Determine the [X, Y] coordinate at the center of the cell enclosing the given text.  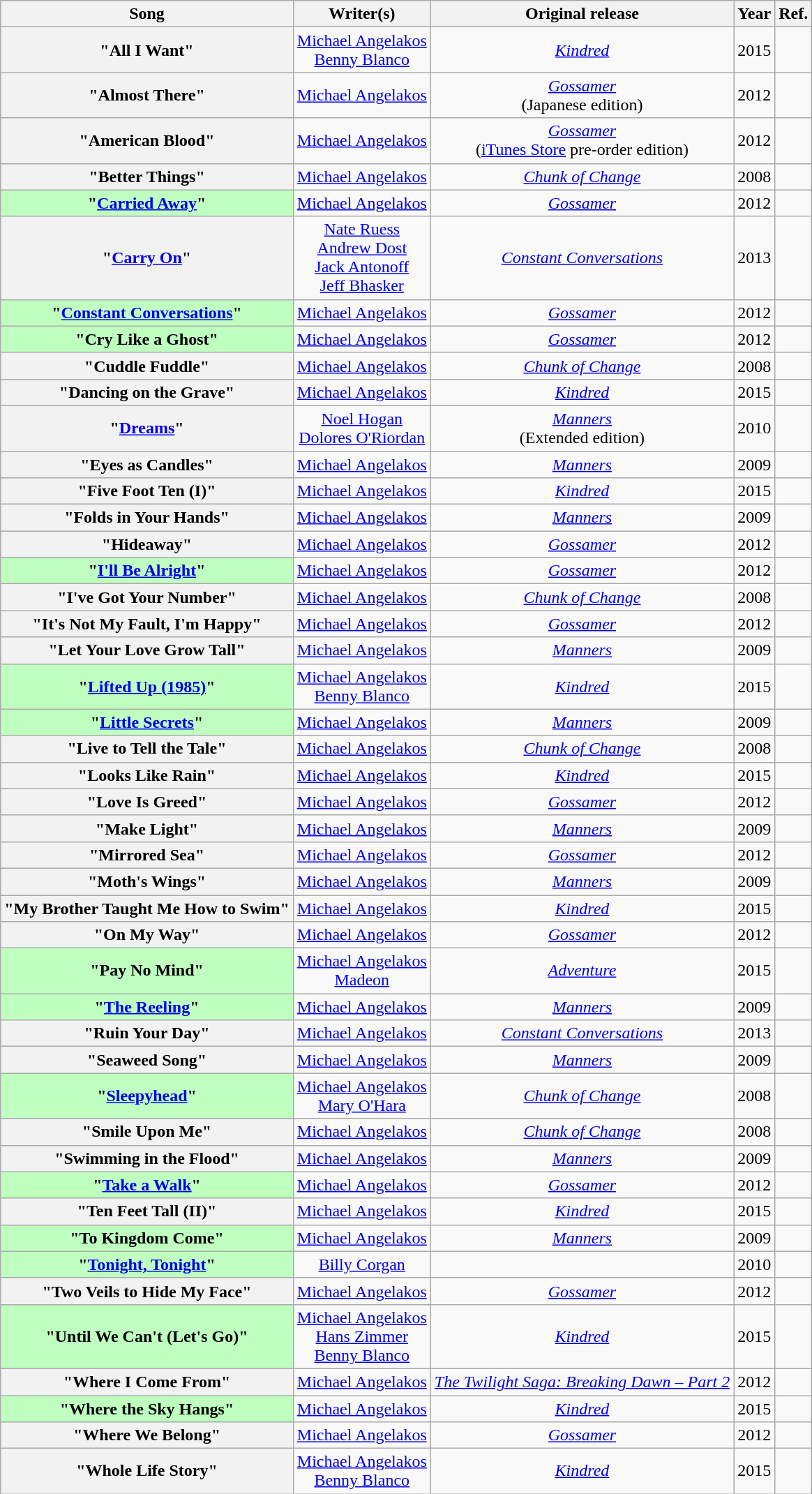
"Where We Belong" [147, 1435]
Year [755, 14]
"On My Way" [147, 935]
"Smile Upon Me" [147, 1132]
"Looks Like Rain" [147, 775]
"Cry Like a Ghost" [147, 339]
"Constant Conversations" [147, 313]
"All I Want" [147, 50]
"Seaweed Song" [147, 1060]
Michael AngelakosMary O'Hara [361, 1096]
Gossamer(iTunes Store pre-order edition) [582, 141]
"To Kingdom Come" [147, 1238]
"Dreams" [147, 428]
"I'll Be Alright" [147, 571]
The Twilight Saga: Breaking Dawn – Part 2 [582, 1382]
"Two Veils to Hide My Face" [147, 1291]
Noel HoganDolores O'Riordan [361, 428]
Michael AngelakosHans ZimmerBenny Blanco [361, 1336]
"Ruin Your Day" [147, 1033]
Michael AngelakosMadeon [361, 971]
"Whole Life Story" [147, 1471]
"Better Things" [147, 177]
"Hideaway" [147, 544]
"Cuddle Fuddle" [147, 366]
"Dancing on the Grave" [147, 392]
"Live to Tell the Tale" [147, 749]
Adventure [582, 971]
"American Blood" [147, 141]
"Folds in Your Hands" [147, 518]
Nate RuessAndrew DostJack AntonoffJeff Bhasker [361, 258]
"Pay No Mind" [147, 971]
"My Brother Taught Me How to Swim" [147, 908]
Original release [582, 14]
"Swimming in the Flood" [147, 1158]
"Make Light" [147, 828]
Song [147, 14]
Writer(s) [361, 14]
"Where I Come From" [147, 1382]
"Carry On" [147, 258]
"Moth's Wings" [147, 881]
"Mirrored Sea" [147, 855]
"Little Secrets" [147, 722]
"Sleepyhead" [147, 1096]
"Let Your Love Grow Tall" [147, 650]
"Five Foot Ten (I)" [147, 491]
"The Reeling" [147, 1007]
"Lifted Up (1985)" [147, 687]
"Carried Away" [147, 203]
"Tonight, Tonight" [147, 1264]
Billy Corgan [361, 1264]
"Love Is Greed" [147, 802]
Manners(Extended edition) [582, 428]
"Where the Sky Hangs" [147, 1409]
Ref. [794, 14]
"Almost There" [147, 95]
Gossamer(Japanese edition) [582, 95]
"Eyes as Candles" [147, 464]
"Take a Walk" [147, 1185]
"Until We Can't (Let's Go)" [147, 1336]
"It's Not My Fault, I'm Happy" [147, 624]
"I've Got Your Number" [147, 597]
"Ten Feet Tall (II)" [147, 1211]
